Search for the cell housing the specified text and yield its (X, Y) center coordinate. 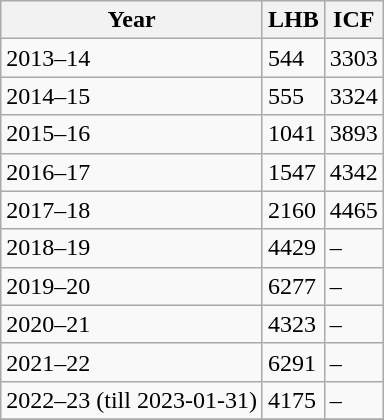
2021–22 (132, 362)
2014–15 (132, 96)
4342 (354, 172)
544 (293, 58)
3324 (354, 96)
Year (132, 20)
2018–19 (132, 248)
6277 (293, 286)
2020–21 (132, 324)
4323 (293, 324)
2013–14 (132, 58)
3893 (354, 134)
6291 (293, 362)
4429 (293, 248)
2016–17 (132, 172)
2160 (293, 210)
2022–23 (till 2023-01-31) (132, 400)
3303 (354, 58)
555 (293, 96)
2019–20 (132, 286)
2017–18 (132, 210)
4465 (354, 210)
2015–16 (132, 134)
1547 (293, 172)
4175 (293, 400)
LHB (293, 20)
1041 (293, 134)
ICF (354, 20)
